For the text-containing cell, return its midpoint in [X, Y] coordinate format. 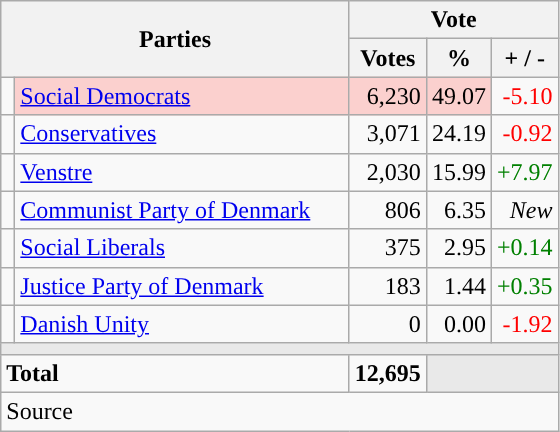
Total [176, 373]
+0.35 [524, 286]
Communist Party of Denmark [182, 210]
+7.97 [524, 172]
1.44 [458, 286]
49.07 [458, 96]
3,071 [388, 134]
Danish Unity [182, 324]
% [458, 58]
0 [388, 324]
12,695 [388, 373]
-1.92 [524, 324]
Votes [388, 58]
Conservatives [182, 134]
15.99 [458, 172]
183 [388, 286]
-5.10 [524, 96]
806 [388, 210]
-0.92 [524, 134]
+ / - [524, 58]
New [524, 210]
Social Liberals [182, 248]
Source [280, 411]
2,030 [388, 172]
+0.14 [524, 248]
Parties [176, 39]
24.19 [458, 134]
2.95 [458, 248]
6,230 [388, 96]
Vote [454, 20]
375 [388, 248]
Social Democrats [182, 96]
Venstre [182, 172]
0.00 [458, 324]
Justice Party of Denmark [182, 286]
6.35 [458, 210]
